Scan for the cell matching the given text and deliver its (x, y) coordinate at center. 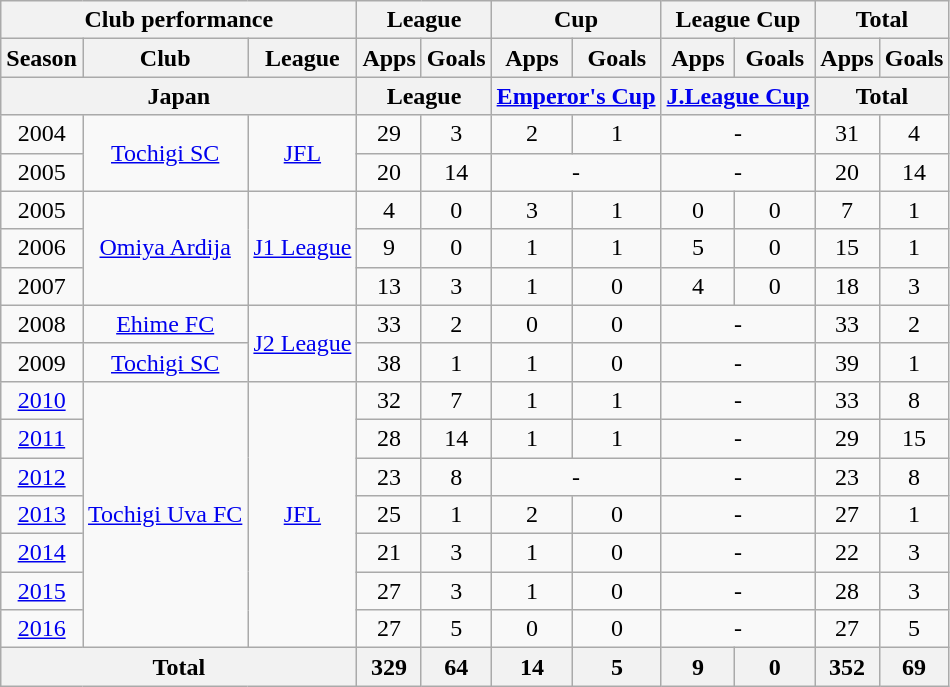
32 (389, 400)
2004 (42, 134)
31 (847, 134)
2008 (42, 324)
13 (389, 286)
J1 League (302, 248)
2010 (42, 400)
J2 League (302, 343)
352 (847, 667)
Club (164, 58)
League Cup (738, 20)
Club performance (179, 20)
Cup (576, 20)
J.League Cup (738, 96)
Season (42, 58)
2011 (42, 438)
25 (389, 515)
69 (914, 667)
Ehime FC (164, 324)
2015 (42, 591)
22 (847, 553)
Japan (179, 96)
2009 (42, 362)
39 (847, 362)
2006 (42, 248)
Emperor's Cup (576, 96)
2013 (42, 515)
Omiya Ardija (164, 248)
21 (389, 553)
Tochigi Uva FC (164, 514)
38 (389, 362)
329 (389, 667)
2007 (42, 286)
2014 (42, 553)
2016 (42, 629)
2012 (42, 477)
64 (456, 667)
18 (847, 286)
